Provide the [x, y] coordinate of the cell's center where the given text is located.  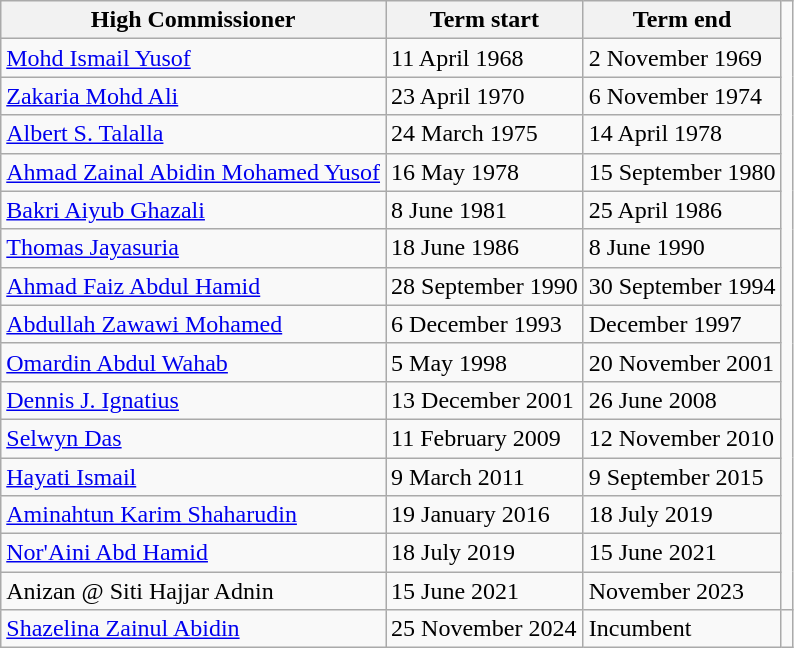
December 1997 [682, 324]
6 December 1993 [485, 324]
Shazelina Zainul Abidin [194, 629]
11 February 2009 [485, 438]
6 November 1974 [682, 96]
Dennis J. Ignatius [194, 400]
2 November 1969 [682, 58]
High Commissioner [194, 20]
Aminahtun Karim Shaharudin [194, 515]
23 April 1970 [485, 96]
8 June 1981 [485, 210]
26 June 2008 [682, 400]
Thomas Jayasuria [194, 248]
16 May 1978 [485, 172]
8 June 1990 [682, 248]
Nor'Aini Abd Hamid [194, 553]
9 March 2011 [485, 477]
12 November 2010 [682, 438]
5 May 1998 [485, 362]
28 September 1990 [485, 286]
Ahmad Zainal Abidin Mohamed Yusof [194, 172]
15 September 1980 [682, 172]
Term start [485, 20]
Incumbent [682, 629]
Selwyn Das [194, 438]
Zakaria Mohd Ali [194, 96]
Hayati Ismail [194, 477]
Abdullah Zawawi Mohamed [194, 324]
19 January 2016 [485, 515]
Ahmad Faiz Abdul Hamid [194, 286]
25 November 2024 [485, 629]
Anizan @ Siti Hajjar Adnin [194, 591]
13 December 2001 [485, 400]
24 March 1975 [485, 134]
Albert S. Talalla [194, 134]
Bakri Aiyub Ghazali [194, 210]
November 2023 [682, 591]
18 June 1986 [485, 248]
Term end [682, 20]
30 September 1994 [682, 286]
25 April 1986 [682, 210]
Mohd Ismail Yusof [194, 58]
11 April 1968 [485, 58]
14 April 1978 [682, 134]
9 September 2015 [682, 477]
Omardin Abdul Wahab [194, 362]
20 November 2001 [682, 362]
